Output the [X, Y] coordinate of the center of the cell containing the given text.  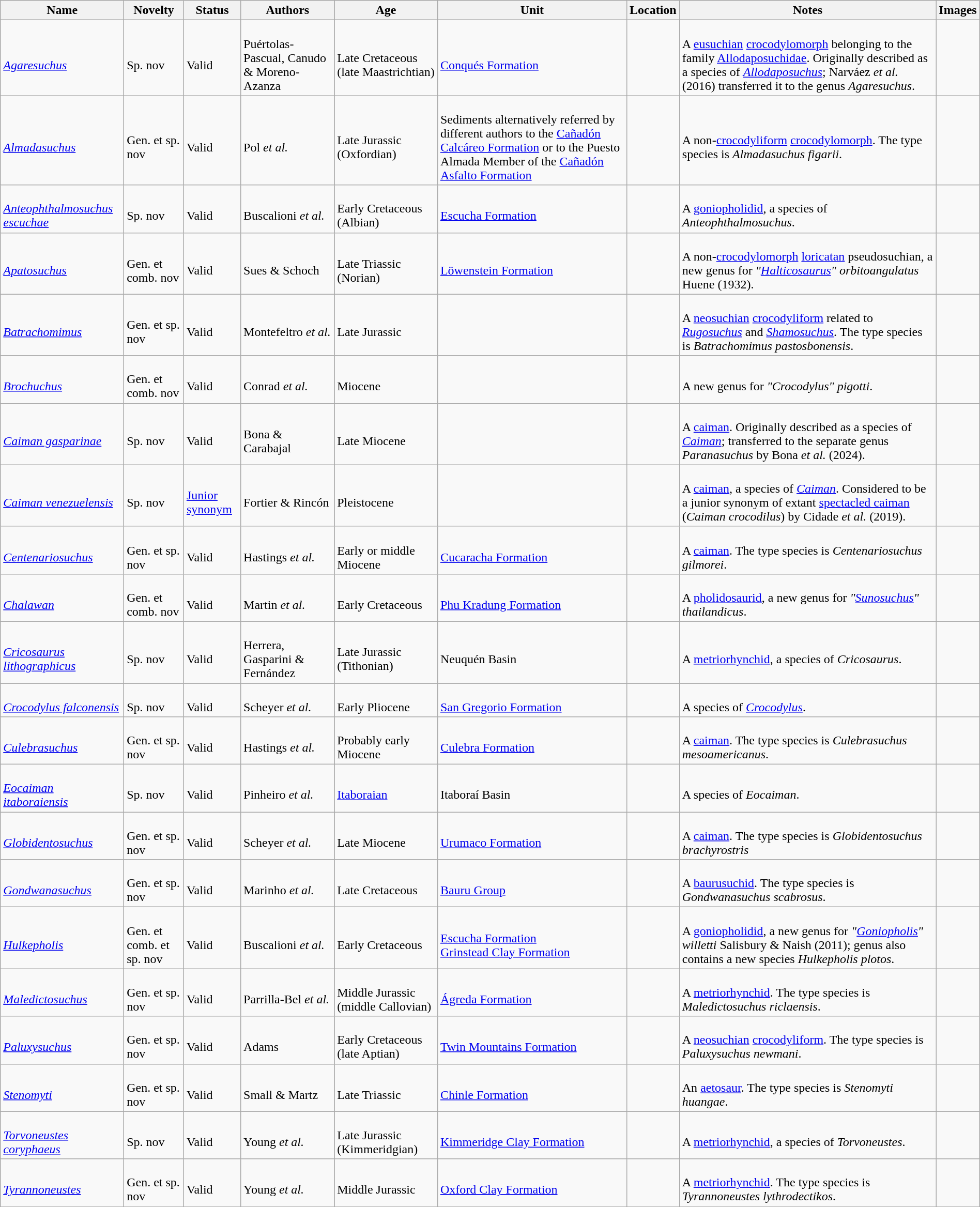
Oxford Clay Formation [532, 1183]
A non-crocodylomorph loricatan pseudosuchian, a new genus for "Halticosaurus" orbitoangulatus Huene (1932). [807, 264]
Caiman gasparinae [62, 434]
A neosuchian crocodyliform. The type species is Paluxysuchus newmani. [807, 1040]
Phu Kradung Formation [532, 598]
Centenariosuchus [62, 550]
A caiman. Originally described as a species of Caiman; transferred to the separate genus Paranasuchus by Bona et al. (2024). [807, 434]
Late Jurassic (Kimmeridgian) [386, 1135]
Itaboraian [386, 788]
Conqués Formation [532, 58]
Puértolas-Pascual, Canudo & Moreno-Azanza [287, 58]
Löwenstein Formation [532, 264]
Pinheiro et al. [287, 788]
Kimmeridge Clay Formation [532, 1135]
Images [958, 10]
A neosuchian crocodyliform related to Rugosuchus and Shamosuchus. The type species is Batrachomimus pastosbonensis. [807, 325]
A species of Crocodylus. [807, 700]
Adams [287, 1040]
Bona & Carabajal [287, 434]
Culebrasuchus [62, 741]
Probably early Miocene [386, 741]
A new genus for "Crocodylus" pigotti. [807, 379]
A caiman, a species of Caiman. Considered to be a junior synonym of extant spectacled caiman (Caiman crocodilus) by Cidade et al. (2019). [807, 495]
Culebra Formation [532, 741]
Late Jurassic [386, 325]
Cricosaurus lithographicus [62, 652]
Hulkepholis [62, 938]
A pholidosaurid, a new genus for "Sunosuchus" thailandicus. [807, 598]
Almadasuchus [62, 141]
A goniopholidid, a species of Anteophthalmosuchus. [807, 209]
Montefeltro et al. [287, 325]
Chinle Formation [532, 1088]
Maledictosuchus [62, 992]
Parrilla-Bel et al. [287, 992]
Early Cretaceous (late Aptian) [386, 1040]
Eocaiman itaboraiensis [62, 788]
Name [62, 10]
A caiman. The type species is Centenariosuchus gilmorei. [807, 550]
Pol et al. [287, 141]
Conrad et al. [287, 379]
Ágreda Formation [532, 992]
A metriorhynchid, a species of Torvoneustes. [807, 1135]
Paluxysuchus [62, 1040]
Agaresuchus [62, 58]
Notes [807, 10]
Gondwanasuchus [62, 883]
A baurusuchid. The type species is Gondwanasuchus scabrosus. [807, 883]
Twin Mountains Formation [532, 1040]
San Gregorio Formation [532, 700]
Authors [287, 10]
Brochuchus [62, 379]
Caiman venezuelensis [62, 495]
Late Triassic [386, 1088]
Cucaracha Formation [532, 550]
Stenomyti [62, 1088]
Herrera, Gasparini & Fernández [287, 652]
Fortier & Rincón [287, 495]
Gen. et comb. et sp. nov [154, 938]
A metriorhynchid. The type species is Maledictosuchus riclaensis. [807, 992]
Batrachomimus [62, 325]
Late Jurassic (Oxfordian) [386, 141]
A metriorhynchid. The type species is Tyrannoneustes lythrodectikos. [807, 1183]
Marinho et al. [287, 883]
Miocene [386, 379]
Unit [532, 10]
Pleistocene [386, 495]
Escucha Formation Grinstead Clay Formation [532, 938]
Middle Jurassic (middle Callovian) [386, 992]
A metriorhynchid, a species of Cricosaurus. [807, 652]
Itaboraí Basin [532, 788]
Apatosuchus [62, 264]
Late Cretaceous (late Maastrichtian) [386, 58]
Early Cretaceous (Albian) [386, 209]
A goniopholidid, a new genus for "Goniopholis" willetti Salisbury & Naish (2011); genus also contains a new species Hulkepholis plotos. [807, 938]
Tyrannoneustes [62, 1183]
A caiman. The type species is Globidentosuchus brachyrostris [807, 836]
Junior synonym [212, 495]
A caiman. The type species is Culebrasuchus mesoamericanus. [807, 741]
Small & Martz [287, 1088]
Sues & Schoch [287, 264]
Martin et al. [287, 598]
Torvoneustes coryphaeus [62, 1135]
Neuquén Basin [532, 652]
Globidentosuchus [62, 836]
Late Cretaceous [386, 883]
Crocodylus falconensis [62, 700]
Location [653, 10]
Chalawan [62, 598]
Escucha Formation [532, 209]
Novelty [154, 10]
A non-crocodyliform crocodylomorph. The type species is Almadasuchus figarii. [807, 141]
Middle Jurassic [386, 1183]
Bauru Group [532, 883]
Urumaco Formation [532, 836]
Late Triassic (Norian) [386, 264]
Anteophthalmosuchus escuchae [62, 209]
A species of Eocaiman. [807, 788]
An aetosaur. The type species is Stenomyti huangae. [807, 1088]
Early Pliocene [386, 700]
Early or middle Miocene [386, 550]
Status [212, 10]
Late Jurassic (Tithonian) [386, 652]
Age [386, 10]
